Determine the (x, y) coordinate at the center of the cell enclosing the given text.  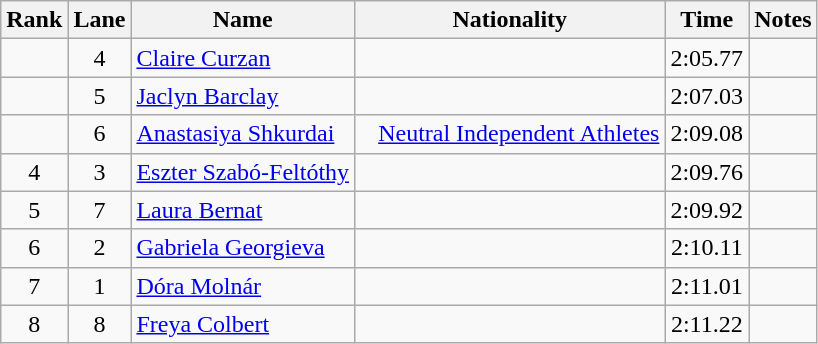
Anastasiya Shkurdai (243, 134)
Time (707, 20)
2:05.77 (707, 58)
Rank (34, 20)
2:11.01 (707, 286)
2:10.11 (707, 248)
Laura Bernat (243, 210)
Jaclyn Barclay (243, 96)
Eszter Szabó-Feltóthy (243, 172)
Nationality (510, 20)
2 (100, 248)
2:09.92 (707, 210)
Dóra Molnár (243, 286)
Freya Colbert (243, 324)
Lane (100, 20)
3 (100, 172)
2:07.03 (707, 96)
Gabriela Georgieva (243, 248)
Name (243, 20)
1 (100, 286)
Notes (783, 20)
Claire Curzan (243, 58)
2:11.22 (707, 324)
Neutral Independent Athletes (510, 134)
2:09.08 (707, 134)
2:09.76 (707, 172)
